Return the (X, Y) coordinate for the center point of the cell that contains the specified text.  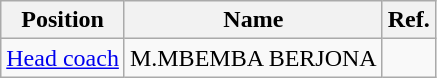
Position (63, 20)
M.MBEMBA BERJONA (253, 58)
Name (253, 20)
Head coach (63, 58)
Ref. (408, 20)
